Scan for the cell matching the given text and deliver its (X, Y) coordinate at center. 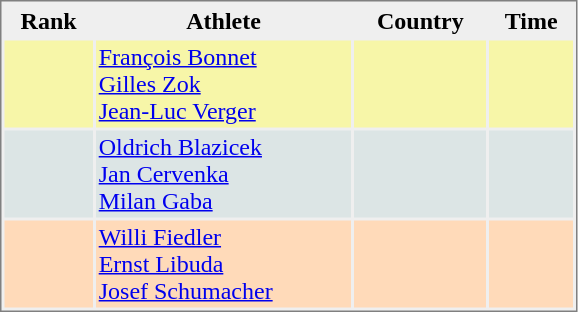
François BonnetGilles ZokJean-Luc Verger (224, 84)
Willi FiedlerErnst LibudaJosef Schumacher (224, 264)
Athlete (224, 20)
Country (421, 20)
Oldrich BlazicekJan CervenkaMilan Gaba (224, 174)
Time (531, 20)
Rank (48, 20)
